Return the [x, y] coordinate for the center point of the cell that contains the specified text.  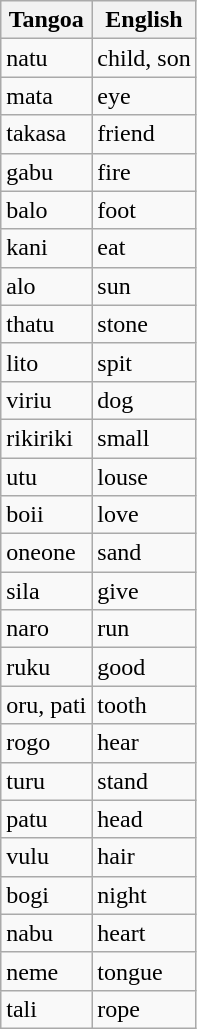
tongue [144, 971]
gabu [46, 172]
heart [144, 933]
utu [46, 477]
good [144, 667]
vulu [46, 857]
hair [144, 857]
eye [144, 96]
eat [144, 248]
stone [144, 324]
English [144, 20]
friend [144, 134]
dog [144, 400]
mata [46, 96]
sila [46, 591]
hear [144, 743]
louse [144, 477]
oru, pati [46, 705]
night [144, 895]
foot [144, 210]
natu [46, 58]
thatu [46, 324]
alo [46, 286]
sand [144, 553]
Tangoa [46, 20]
give [144, 591]
sun [144, 286]
stand [144, 781]
nabu [46, 933]
patu [46, 819]
boii [46, 515]
balo [46, 210]
lito [46, 362]
love [144, 515]
tooth [144, 705]
rope [144, 1009]
takasa [46, 134]
fire [144, 172]
bogi [46, 895]
ruku [46, 667]
kani [46, 248]
naro [46, 629]
turu [46, 781]
rogo [46, 743]
child, son [144, 58]
oneone [46, 553]
rikiriki [46, 438]
head [144, 819]
viriu [46, 400]
spit [144, 362]
run [144, 629]
neme [46, 971]
small [144, 438]
tali [46, 1009]
